Pinpoint the cell where the given text exists, returning its (x, y) midpoint coordinate. 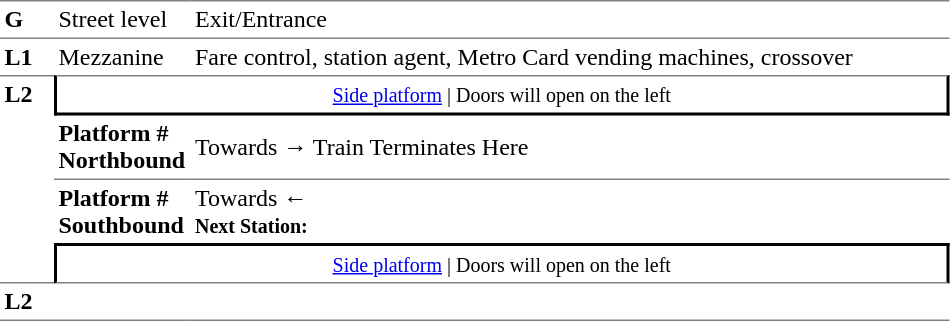
G (27, 20)
Exit/Entrance (570, 20)
Mezzanine (122, 57)
Platform #Northbound (122, 148)
L2 (27, 179)
Towards → Train Terminates Here (570, 148)
Street level (122, 20)
L1 (27, 57)
Towards ← Next Station: (570, 212)
Platform #Southbound (122, 212)
Fare control, station agent, Metro Card vending machines, crossover (570, 57)
